Return (x, y) of the center of cell containing provided text 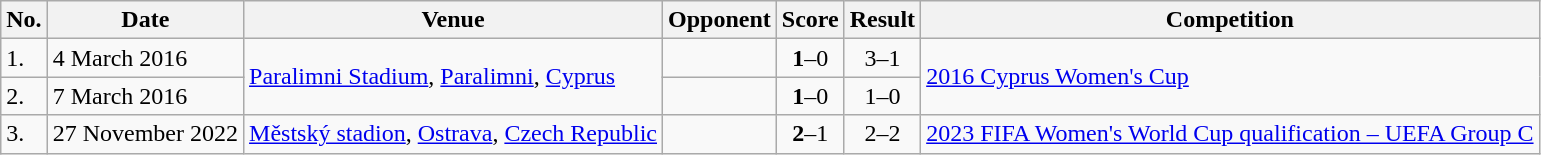
Venue (454, 20)
4 March 2016 (145, 58)
No. (24, 20)
7 March 2016 (145, 96)
2023 FIFA Women's World Cup qualification – UEFA Group C (1230, 134)
Městský stadion, Ostrava, Czech Republic (454, 134)
3. (24, 134)
Competition (1230, 20)
2016 Cyprus Women's Cup (1230, 77)
Paralimni Stadium, Paralimni, Cyprus (454, 77)
2–2 (882, 134)
2. (24, 96)
3–1 (882, 58)
Date (145, 20)
1. (24, 58)
2–1 (810, 134)
Score (810, 20)
Result (882, 20)
Opponent (720, 20)
27 November 2022 (145, 134)
